Return [X, Y] of the center of cell containing provided text 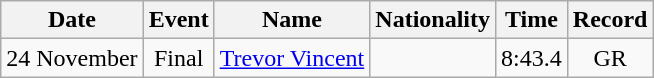
Trevor Vincent [292, 58]
Record [610, 20]
Nationality [433, 20]
8:43.4 [532, 58]
Date [72, 20]
Time [532, 20]
Final [178, 58]
Name [292, 20]
Event [178, 20]
24 November [72, 58]
GR [610, 58]
